Search for the cell housing the specified text and yield its [x, y] center coordinate. 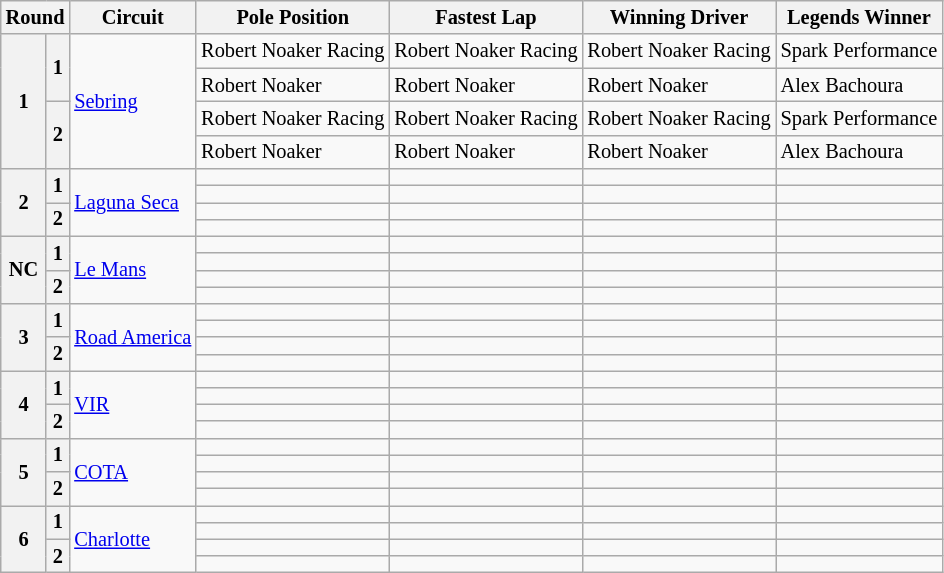
6 [24, 538]
Le Mans [132, 270]
Laguna Seca [132, 202]
Circuit [132, 17]
Fastest Lap [486, 17]
Winning Driver [678, 17]
NC [24, 270]
Round [36, 17]
Legends Winner [859, 17]
Pole Position [292, 17]
Road America [132, 336]
5 [24, 472]
Charlotte [132, 538]
Sebring [132, 102]
COTA [132, 472]
4 [24, 404]
3 [24, 336]
VIR [132, 404]
